Determine the [X, Y] coordinate at the center of the cell enclosing the given text.  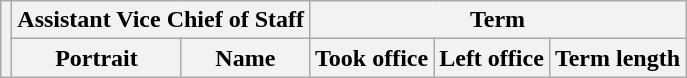
Took office [372, 58]
Assistant Vice Chief of Staff [161, 20]
Term [498, 20]
Left office [492, 58]
Portrait [96, 58]
Name [245, 58]
Term length [617, 58]
